Determine the (X, Y) coordinate at the center of the cell enclosing the given text.  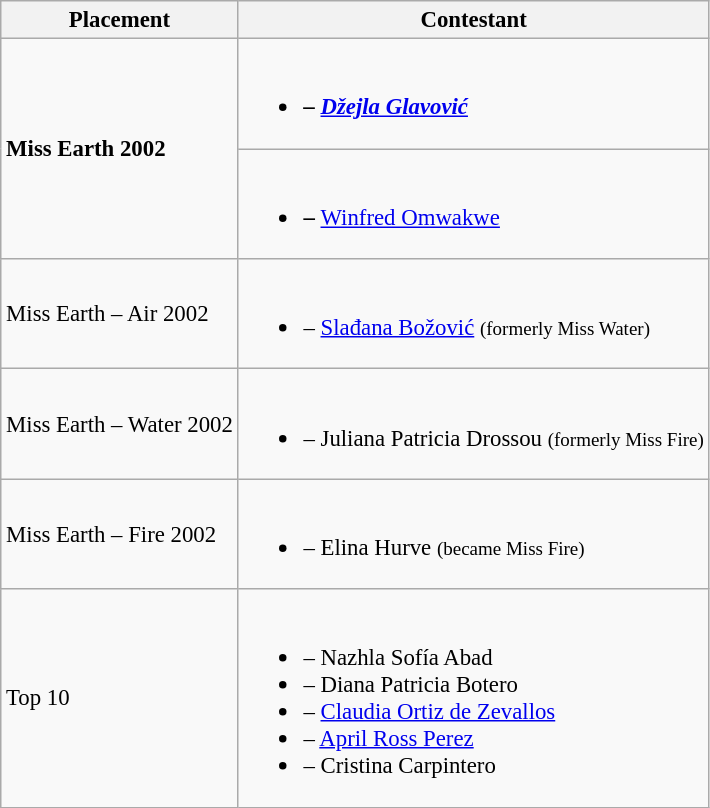
– Elina Hurve (became Miss Fire) (474, 534)
Miss Earth 2002 (120, 149)
Miss Earth – Water 2002 (120, 424)
– Džejla Glavović (474, 94)
Miss Earth – Fire 2002 (120, 534)
Contestant (474, 20)
– Juliana Patricia Drossou (formerly Miss Fire) (474, 424)
Miss Earth – Air 2002 (120, 314)
Top 10 (120, 698)
– Slađana Božović (formerly Miss Water) (474, 314)
– Winfred Omwakwe (474, 204)
Placement (120, 20)
– Nazhla Sofía Abad – Diana Patricia Botero – Claudia Ortiz de Zevallos – April Ross Perez – Cristina Carpintero (474, 698)
